Pinpoint the cell where the given text exists, returning its (X, Y) midpoint coordinate. 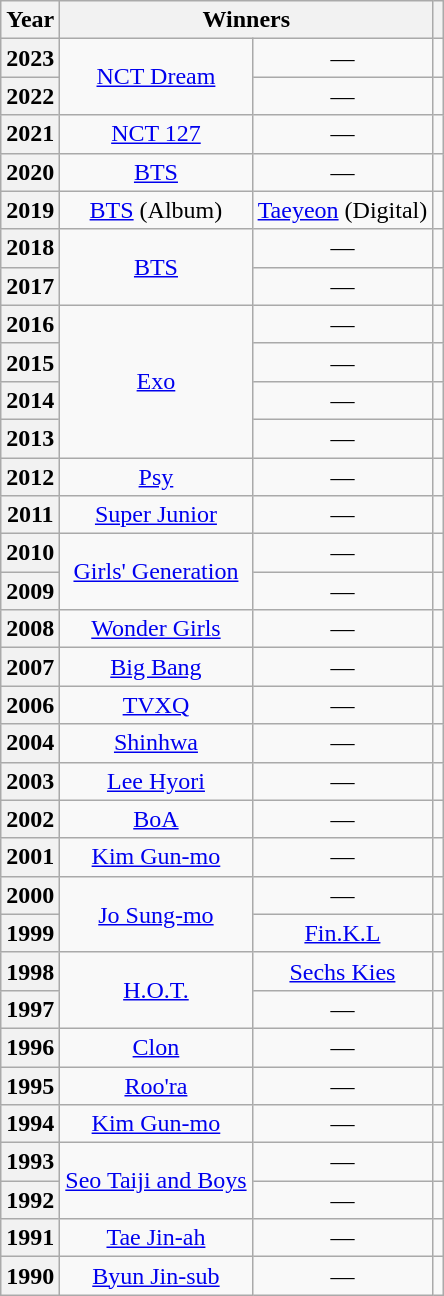
2011 (30, 515)
Clon (156, 1047)
2020 (30, 172)
1991 (30, 1238)
2013 (30, 438)
Wonder Girls (156, 629)
2022 (30, 96)
2017 (30, 286)
H.O.T. (156, 990)
2021 (30, 134)
Girls' Generation (156, 572)
Big Bang (156, 667)
2016 (30, 324)
Tae Jin-ah (156, 1238)
2004 (30, 743)
2009 (30, 591)
Shinhwa (156, 743)
2012 (30, 477)
Year (30, 20)
1993 (30, 1162)
2000 (30, 895)
2008 (30, 629)
Super Junior (156, 515)
2014 (30, 400)
Sechs Kies (342, 971)
2023 (30, 58)
1999 (30, 933)
Taeyeon (Digital) (342, 210)
Psy (156, 477)
1995 (30, 1085)
Roo'ra (156, 1085)
Fin.K.L (342, 933)
1992 (30, 1200)
Seo Taiji and Boys (156, 1181)
2001 (30, 857)
2006 (30, 705)
BTS (Album) (156, 210)
2018 (30, 248)
1997 (30, 1009)
1996 (30, 1047)
2002 (30, 819)
1990 (30, 1276)
Byun Jin-sub (156, 1276)
2010 (30, 553)
2003 (30, 781)
NCT Dream (156, 77)
2019 (30, 210)
2015 (30, 362)
TVXQ (156, 705)
2007 (30, 667)
NCT 127 (156, 134)
Jo Sung-mo (156, 914)
1994 (30, 1124)
BoA (156, 819)
Exo (156, 381)
Lee Hyori (156, 781)
1998 (30, 971)
Winners (246, 20)
